From the cell containing the given text, extract its center point as [x, y] coordinate. 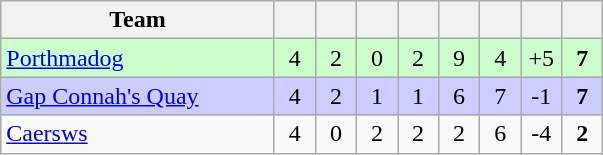
9 [460, 58]
-1 [542, 96]
Team [138, 20]
Caersws [138, 134]
Porthmadog [138, 58]
Gap Connah's Quay [138, 96]
+5 [542, 58]
-4 [542, 134]
